Capture the cell that displays the provided text and extract its [x, y] central coordinate. 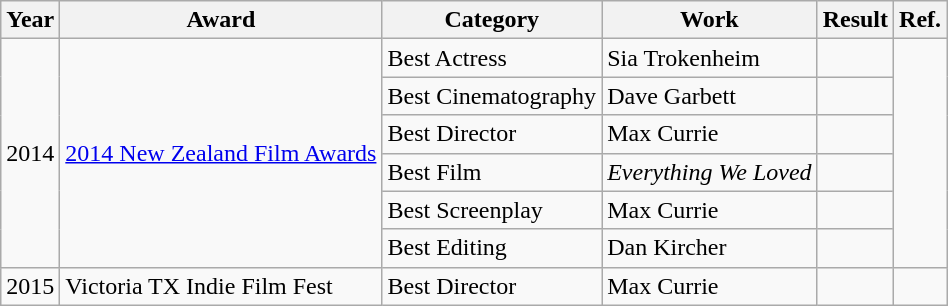
Best Cinematography [492, 96]
Dave Garbett [710, 96]
2014 [30, 153]
Category [492, 20]
Everything We Loved [710, 172]
Dan Kircher [710, 248]
Best Screenplay [492, 210]
Award [221, 20]
Result [855, 20]
2014 New Zealand Film Awards [221, 153]
Ref. [920, 20]
Work [710, 20]
Best Actress [492, 58]
Sia Trokenheim [710, 58]
2015 [30, 286]
Victoria TX Indie Film Fest [221, 286]
Year [30, 20]
Best Editing [492, 248]
Best Film [492, 172]
